Capture the cell that displays the provided text and extract its [X, Y] central coordinate. 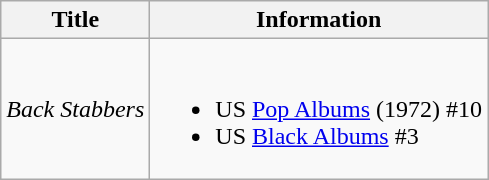
Title [76, 20]
Information [319, 20]
Back Stabbers [76, 109]
US Pop Albums (1972) #10US Black Albums #3 [319, 109]
